Find where the given text appears and provide that cell's center as (x, y) coordinate. 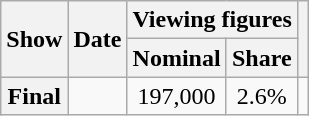
197,000 (176, 96)
Viewing figures (212, 20)
Final (34, 96)
Nominal (176, 58)
2.6% (262, 96)
Share (262, 58)
Date (98, 39)
Show (34, 39)
